Determine the (X, Y) coordinate at the center of the cell enclosing the given text.  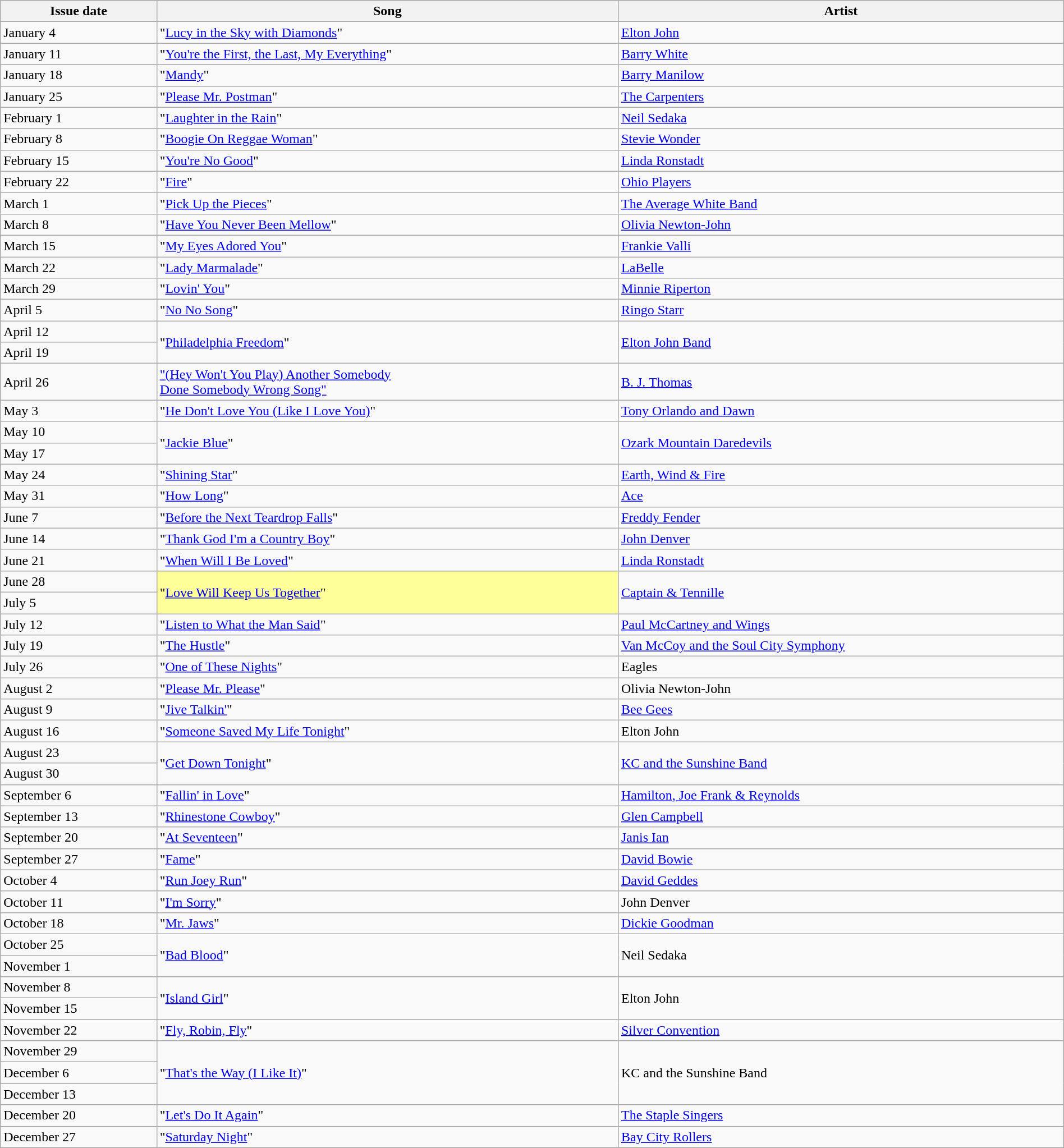
August 30 (79, 774)
April 12 (79, 332)
David Bowie (841, 859)
"Listen to What the Man Said" (387, 624)
January 4 (79, 33)
"You're the First, the Last, My Everything" (387, 54)
"Laughter in the Rain" (387, 118)
October 11 (79, 902)
March 15 (79, 246)
May 24 (79, 475)
"Love Will Keep Us Together" (387, 592)
Freddy Fender (841, 517)
"Fly, Robin, Fly" (387, 1030)
January 25 (79, 97)
July 12 (79, 624)
July 19 (79, 646)
Earth, Wind & Fire (841, 475)
"(Hey Won't You Play) Another SomebodyDone Somebody Wrong Song" (387, 382)
November 15 (79, 1009)
August 9 (79, 710)
"Lucy in the Sky with Diamonds" (387, 33)
"Jackie Blue" (387, 443)
B. J. Thomas (841, 382)
"Mr. Jaws" (387, 923)
The Average White Band (841, 203)
September 6 (79, 795)
Barry White (841, 54)
Minnie Riperton (841, 289)
Dickie Goodman (841, 923)
The Carpenters (841, 97)
"Fallin' in Love" (387, 795)
June 14 (79, 539)
July 5 (79, 603)
September 20 (79, 838)
February 1 (79, 118)
Bay City Rollers (841, 1137)
October 25 (79, 944)
December 27 (79, 1137)
"Fame" (387, 859)
"Saturday Night" (387, 1137)
September 13 (79, 816)
Ringo Starr (841, 310)
January 11 (79, 54)
July 26 (79, 667)
"My Eyes Adored You" (387, 246)
April 19 (79, 353)
"The Hustle" (387, 646)
May 31 (79, 496)
Ace (841, 496)
Barry Manilow (841, 75)
Janis Ian (841, 838)
October 18 (79, 923)
"One of These Nights" (387, 667)
February 15 (79, 160)
Elton John Band (841, 342)
"That's the Way (I Like It)" (387, 1073)
December 13 (79, 1094)
"Jive Talkin'" (387, 710)
"When Will I Be Loved" (387, 560)
May 17 (79, 453)
September 27 (79, 859)
Stevie Wonder (841, 139)
"Fire" (387, 182)
The Staple Singers (841, 1115)
"No No Song" (387, 310)
Ozark Mountain Daredevils (841, 443)
"Please Mr. Postman" (387, 97)
Eagles (841, 667)
May 10 (79, 432)
August 23 (79, 752)
"Shining Star" (387, 475)
"Rhinestone Cowboy" (387, 816)
December 6 (79, 1073)
"You're No Good" (387, 160)
Glen Campbell (841, 816)
November 29 (79, 1051)
Issue date (79, 11)
Bee Gees (841, 710)
"Island Girl" (387, 998)
"Boogie On Reggae Woman" (387, 139)
"Get Down Tonight" (387, 763)
"He Don't Love You (Like I Love You)" (387, 411)
February 8 (79, 139)
Song (387, 11)
Artist (841, 11)
Van McCoy and the Soul City Symphony (841, 646)
"Please Mr. Please" (387, 688)
"Bad Blood" (387, 955)
"Pick Up the Pieces" (387, 203)
February 22 (79, 182)
"Someone Saved My Life Tonight" (387, 731)
May 3 (79, 411)
January 18 (79, 75)
June 7 (79, 517)
April 26 (79, 382)
March 8 (79, 224)
December 20 (79, 1115)
"Run Joey Run" (387, 880)
Captain & Tennille (841, 592)
June 28 (79, 581)
March 22 (79, 268)
November 22 (79, 1030)
August 2 (79, 688)
"Before the Next Teardrop Falls" (387, 517)
Tony Orlando and Dawn (841, 411)
November 8 (79, 988)
Frankie Valli (841, 246)
Paul McCartney and Wings (841, 624)
"Lady Marmalade" (387, 268)
Ohio Players (841, 182)
David Geddes (841, 880)
LaBelle (841, 268)
August 16 (79, 731)
October 4 (79, 880)
June 21 (79, 560)
"Mandy" (387, 75)
"Thank God I'm a Country Boy" (387, 539)
March 29 (79, 289)
"Philadelphia Freedom" (387, 342)
"How Long" (387, 496)
"Let's Do It Again" (387, 1115)
Hamilton, Joe Frank & Reynolds (841, 795)
Silver Convention (841, 1030)
"Lovin' You" (387, 289)
November 1 (79, 966)
"I'm Sorry" (387, 902)
"Have You Never Been Mellow" (387, 224)
"At Seventeen" (387, 838)
March 1 (79, 203)
April 5 (79, 310)
